From the cell containing the given text, extract its center point as (x, y) coordinate. 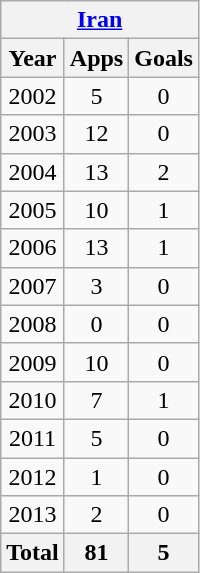
2007 (33, 286)
2002 (33, 96)
81 (96, 553)
12 (96, 134)
Goals (164, 58)
2012 (33, 477)
2006 (33, 248)
2010 (33, 400)
3 (96, 286)
2011 (33, 438)
7 (96, 400)
Total (33, 553)
2008 (33, 324)
Year (33, 58)
Iran (100, 20)
Apps (96, 58)
2004 (33, 172)
2003 (33, 134)
2013 (33, 515)
2009 (33, 362)
2005 (33, 210)
